Capture the cell that displays the provided text and extract its [x, y] central coordinate. 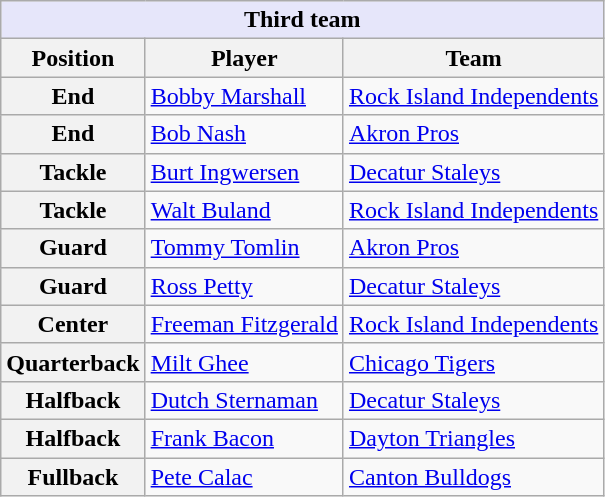
Burt Ingwersen [244, 172]
Chicago Tigers [473, 362]
Bobby Marshall [244, 96]
Dayton Triangles [473, 438]
Walt Buland [244, 210]
Center [73, 324]
Player [244, 58]
Freeman Fitzgerald [244, 324]
Position [73, 58]
Canton Bulldogs [473, 477]
Pete Calac [244, 477]
Fullback [73, 477]
Ross Petty [244, 286]
Tommy Tomlin [244, 248]
Dutch Sternaman [244, 400]
Milt Ghee [244, 362]
Bob Nash [244, 134]
Third team [302, 20]
Frank Bacon [244, 438]
Quarterback [73, 362]
Team [473, 58]
